Locate the cell with the specified text and output its (x, y) center coordinate. 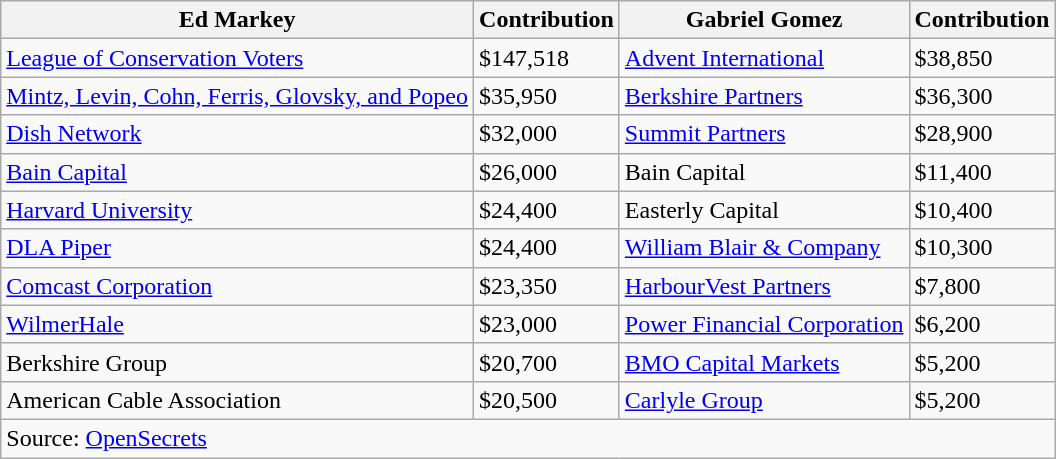
$23,000 (547, 324)
Power Financial Corporation (764, 324)
Dish Network (238, 134)
Mintz, Levin, Cohn, Ferris, Glovsky, and Popeo (238, 96)
$26,000 (547, 172)
Easterly Capital (764, 210)
$36,300 (982, 96)
Carlyle Group (764, 400)
$20,500 (547, 400)
Advent International (764, 58)
WilmerHale (238, 324)
BMO Capital Markets (764, 362)
$20,700 (547, 362)
Comcast Corporation (238, 286)
$6,200 (982, 324)
HarbourVest Partners (764, 286)
$11,400 (982, 172)
Gabriel Gomez (764, 20)
$35,950 (547, 96)
Berkshire Group (238, 362)
Berkshire Partners (764, 96)
$32,000 (547, 134)
$147,518 (547, 58)
$10,400 (982, 210)
American Cable Association (238, 400)
$7,800 (982, 286)
DLA Piper (238, 248)
$23,350 (547, 286)
$28,900 (982, 134)
Source: OpenSecrets (528, 438)
League of Conservation Voters (238, 58)
$10,300 (982, 248)
$38,850 (982, 58)
Harvard University (238, 210)
William Blair & Company (764, 248)
Summit Partners (764, 134)
Ed Markey (238, 20)
